Provide the [X, Y] coordinate of the cell's center where the given text is located.  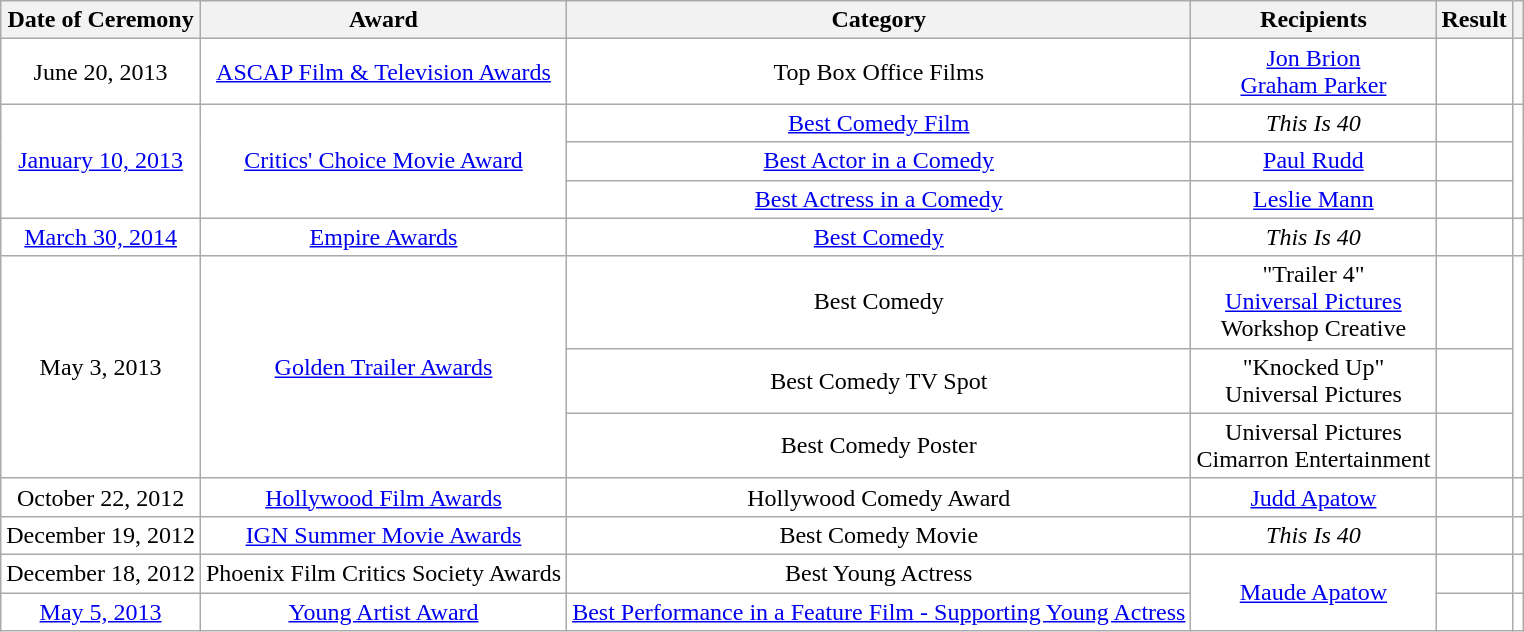
December 19, 2012 [101, 535]
Critics' Choice Movie Award [383, 161]
Leslie Mann [1314, 199]
IGN Summer Movie Awards [383, 535]
Result [1474, 20]
Best Actor in a Comedy [879, 161]
June 20, 2013 [101, 72]
Category [879, 20]
Golden Trailer Awards [383, 367]
Jon BrionGraham Parker [1314, 72]
October 22, 2012 [101, 497]
Phoenix Film Critics Society Awards [383, 573]
January 10, 2013 [101, 161]
Top Box Office Films [879, 72]
Empire Awards [383, 237]
Award [383, 20]
"Knocked Up"Universal Pictures [1314, 380]
December 18, 2012 [101, 573]
Recipients [1314, 20]
Best Actress in a Comedy [879, 199]
May 3, 2013 [101, 367]
"Trailer 4"Universal PicturesWorkshop Creative [1314, 302]
Paul Rudd [1314, 161]
May 5, 2013 [101, 611]
Hollywood Film Awards [383, 497]
Hollywood Comedy Award [879, 497]
Judd Apatow [1314, 497]
March 30, 2014 [101, 237]
Best Comedy Movie [879, 535]
ASCAP Film & Television Awards [383, 72]
Date of Ceremony [101, 20]
Best Comedy TV Spot [879, 380]
Universal PicturesCimarron Entertainment [1314, 446]
Young Artist Award [383, 611]
Best Performance in a Feature Film - Supporting Young Actress [879, 611]
Best Young Actress [879, 573]
Maude Apatow [1314, 592]
Best Comedy Film [879, 123]
Best Comedy Poster [879, 446]
